Detect which cell encompasses the target text, then output its (X, Y) center coordinate. 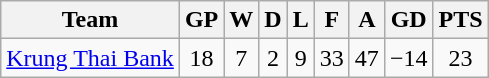
Krung Thai Bank (90, 58)
7 (242, 58)
18 (201, 58)
F (332, 20)
PTS (460, 20)
D (273, 20)
GP (201, 20)
47 (366, 58)
Team (90, 20)
23 (460, 58)
L (300, 20)
2 (273, 58)
A (366, 20)
GD (408, 20)
33 (332, 58)
−14 (408, 58)
9 (300, 58)
W (242, 20)
